For the text-containing cell, return its midpoint in [x, y] coordinate format. 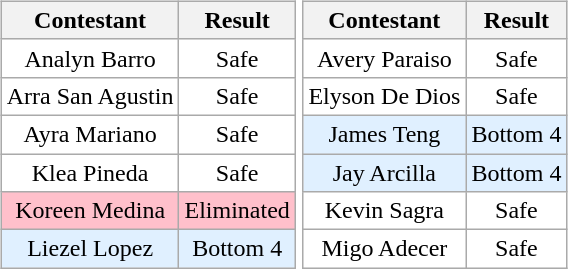
Klea Pineda [90, 173]
Avery Paraiso [384, 58]
Koreen Medina [90, 211]
Eliminated [237, 211]
Analyn Barro [90, 58]
Migo Adecer [384, 249]
Arra San Agustin [90, 96]
Elyson De Dios [384, 96]
Ayra Mariano [90, 134]
Liezel Lopez [90, 249]
Kevin Sagra [384, 211]
James Teng [384, 134]
Jay Arcilla [384, 173]
